From the cell containing the given text, extract its center point as [X, Y] coordinate. 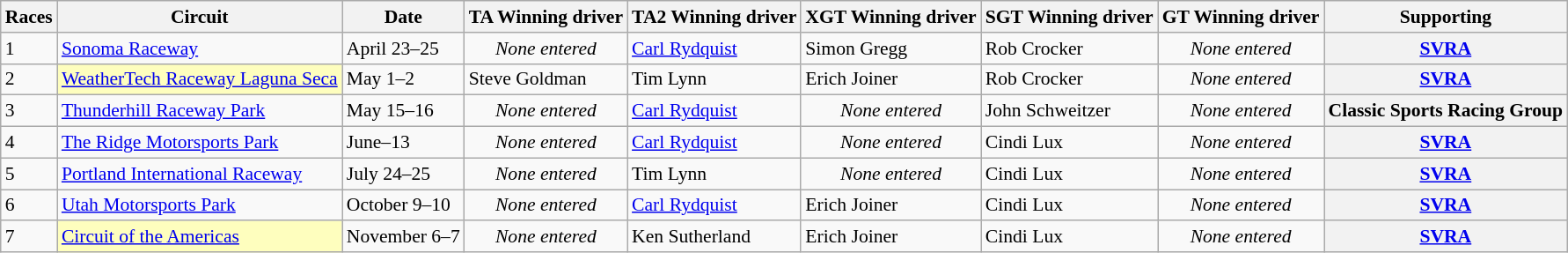
5 [29, 174]
WeatherTech Raceway Laguna Seca [200, 79]
3 [29, 111]
John Schweitzer [1070, 111]
May 1–2 [403, 79]
TA Winning driver [546, 17]
Date [403, 17]
Supporting [1447, 17]
June–13 [403, 143]
Utah Motorsports Park [200, 205]
1 [29, 48]
2 [29, 79]
The Ridge Motorsports Park [200, 143]
Ken Sutherland [714, 237]
October 9–10 [403, 205]
4 [29, 143]
Races [29, 17]
Classic Sports Racing Group [1447, 111]
GT Winning driver [1241, 17]
July 24–25 [403, 174]
November 6–7 [403, 237]
Thunderhill Raceway Park [200, 111]
April 23–25 [403, 48]
XGT Winning driver [890, 17]
TA2 Winning driver [714, 17]
May 15–16 [403, 111]
Circuit [200, 17]
Portland International Raceway [200, 174]
Circuit of the Americas [200, 237]
Steve Goldman [546, 79]
SGT Winning driver [1070, 17]
Simon Gregg [890, 48]
7 [29, 237]
Sonoma Raceway [200, 48]
6 [29, 205]
